Locate the cell with the specified text and output its [X, Y] center coordinate. 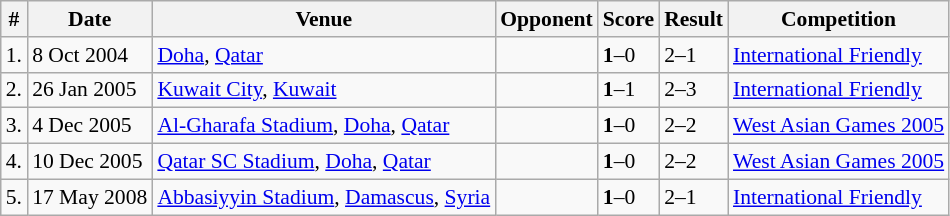
10 Dec 2005 [90, 162]
# [14, 19]
Venue [324, 19]
Competition [838, 19]
Score [628, 19]
Doha, Qatar [324, 55]
Abbasiyyin Stadium, Damascus, Syria [324, 197]
8 Oct 2004 [90, 55]
Opponent [546, 19]
Date [90, 19]
5. [14, 197]
1–1 [628, 90]
4 Dec 2005 [90, 126]
2. [14, 90]
3. [14, 126]
26 Jan 2005 [90, 90]
2–3 [694, 90]
Result [694, 19]
Al-Gharafa Stadium, Doha, Qatar [324, 126]
Qatar SC Stadium, Doha, Qatar [324, 162]
1. [14, 55]
17 May 2008 [90, 197]
4. [14, 162]
Kuwait City, Kuwait [324, 90]
